Scan for the cell matching the given text and deliver its (X, Y) coordinate at center. 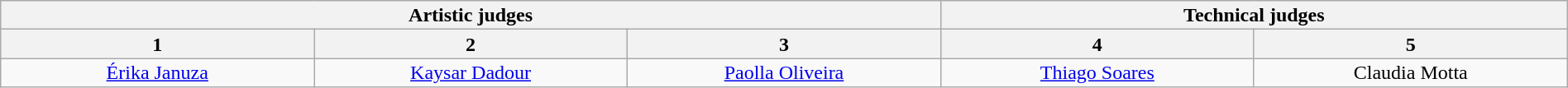
Thiago Soares (1097, 72)
Claudia Motta (1411, 72)
Artistic judges (471, 15)
Paolla Oliveira (784, 72)
2 (471, 44)
1 (157, 44)
Technical judges (1254, 15)
Kaysar Dadour (471, 72)
Érika Januza (157, 72)
3 (784, 44)
4 (1097, 44)
5 (1411, 44)
